Output the (x, y) coordinate of the center of the cell containing the given text.  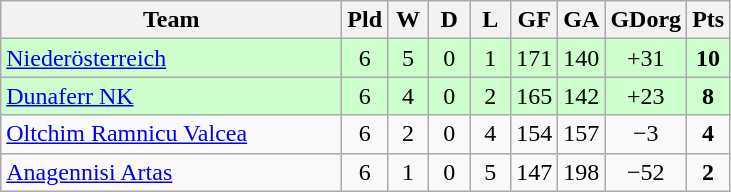
157 (582, 134)
Pld (365, 20)
W (408, 20)
165 (534, 96)
D (450, 20)
Oltchim Ramnicu Valcea (172, 134)
171 (534, 58)
147 (534, 172)
GDorg (646, 20)
10 (708, 58)
GA (582, 20)
Team (172, 20)
−3 (646, 134)
154 (534, 134)
198 (582, 172)
+23 (646, 96)
GF (534, 20)
Dunaferr NK (172, 96)
+31 (646, 58)
140 (582, 58)
Niederösterreich (172, 58)
−52 (646, 172)
L (490, 20)
Pts (708, 20)
Anagennisi Artas (172, 172)
8 (708, 96)
142 (582, 96)
